Determine the (x, y) coordinate at the center of the cell enclosing the given text.  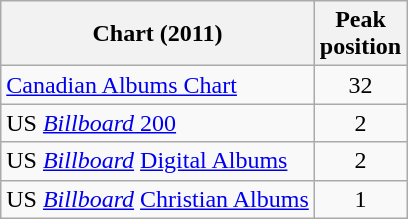
Peakposition (360, 34)
1 (360, 199)
US Billboard 200 (158, 123)
32 (360, 85)
Canadian Albums Chart (158, 85)
Chart (2011) (158, 34)
US Billboard Digital Albums (158, 161)
US Billboard Christian Albums (158, 199)
